Detect which cell encompasses the target text, then output its [x, y] center coordinate. 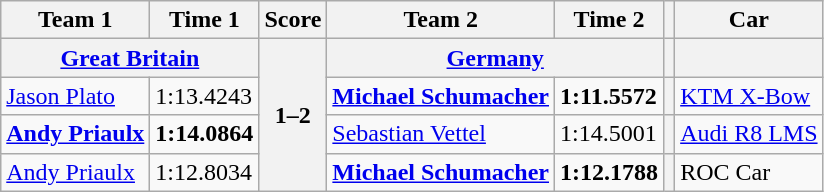
Time 2 [610, 20]
Great Britain [130, 58]
1:14.0864 [204, 134]
Sebastian Vettel [441, 134]
1:12.1788 [610, 172]
Jason Plato [76, 96]
1–2 [293, 115]
Team 2 [441, 20]
Score [293, 20]
1:13.4243 [204, 96]
Team 1 [76, 20]
Germany [496, 58]
KTM X-Bow [749, 96]
1:12.8034 [204, 172]
Car [749, 20]
1:14.5001 [610, 134]
Audi R8 LMS [749, 134]
Time 1 [204, 20]
ROC Car [749, 172]
1:11.5572 [610, 96]
